Search for the cell housing the specified text and yield its (X, Y) center coordinate. 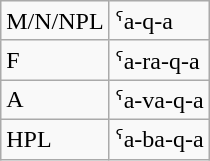
ˤa-ra-q-a (159, 60)
A (55, 100)
HPL (55, 139)
ˤa-va-q-a (159, 100)
M/N/NPL (55, 21)
ˤa-q-a (159, 21)
ˤa-ba-q-a (159, 139)
F (55, 60)
